From the cell containing the given text, extract its center point as [X, Y] coordinate. 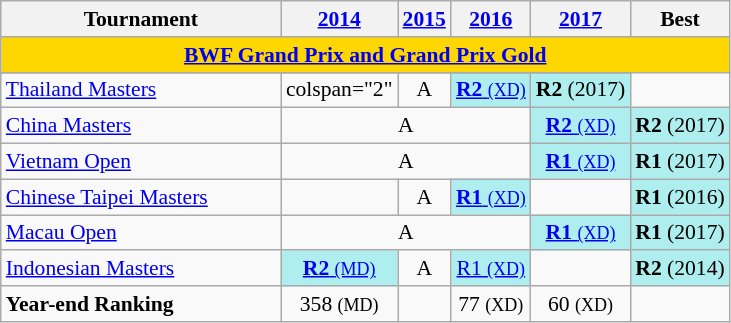
R2 (MD) [340, 269]
2016 [491, 19]
2014 [340, 19]
Best [680, 19]
358 (MD) [340, 304]
Vietnam Open [141, 162]
colspan="2" [340, 90]
Tournament [141, 19]
R2 (2014) [680, 269]
2017 [580, 19]
60 (XD) [580, 304]
Thailand Masters [141, 90]
R1 (2016) [680, 197]
Indonesian Masters [141, 269]
BWF Grand Prix and Grand Prix Gold [366, 55]
2015 [424, 19]
China Masters [141, 126]
Year-end Ranking [141, 304]
77 (XD) [491, 304]
Chinese Taipei Masters [141, 197]
Macau Open [141, 233]
